Locate the cell with the specified text and output its (x, y) center coordinate. 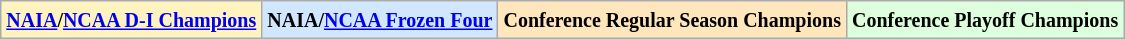
NAIA/NCAA D-I Champions (132, 20)
NAIA/NCAA Frozen Four (380, 20)
Conference Regular Season Champions (672, 20)
Conference Playoff Champions (984, 20)
